Return the (x, y) coordinate for the center point of the cell that contains the specified text.  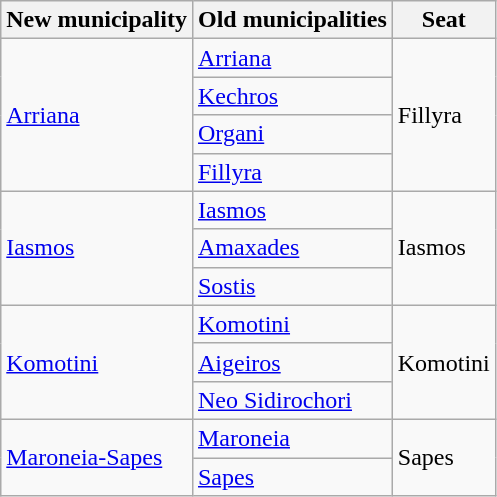
Amaxades (292, 248)
Kechros (292, 96)
Seat (444, 20)
Maroneia (292, 438)
Neo Sidirochori (292, 400)
Aigeiros (292, 362)
Organi (292, 134)
New municipality (97, 20)
Maroneia-Sapes (97, 457)
Old municipalities (292, 20)
Sostis (292, 286)
